Pinpoint the cell where the given text exists, returning its [X, Y] midpoint coordinate. 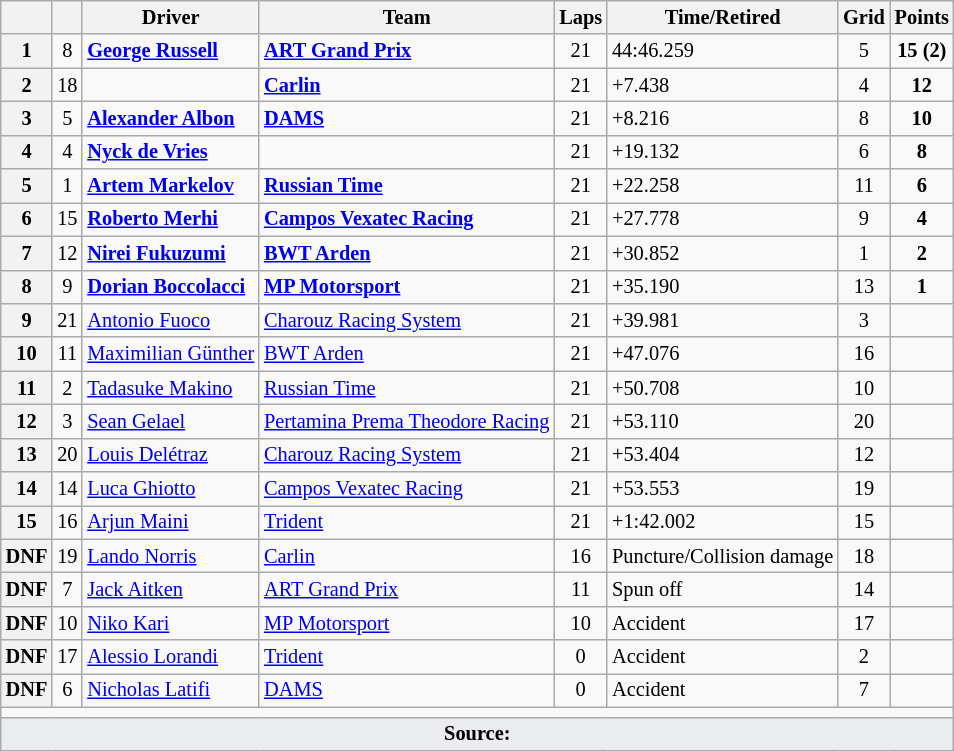
Niko Kari [170, 623]
+53.553 [722, 489]
Antonio Fuoco [170, 320]
Dorian Boccolacci [170, 287]
+50.708 [722, 388]
Team [406, 17]
Alessio Lorandi [170, 657]
Jack Aitken [170, 589]
+35.190 [722, 287]
+22.258 [722, 186]
+39.981 [722, 320]
Nicholas Latifi [170, 690]
+27.778 [722, 219]
15 (2) [922, 51]
Source: [478, 734]
+47.076 [722, 354]
Time/Retired [722, 17]
Nirei Fukuzumi [170, 253]
+8.216 [722, 118]
Roberto Merhi [170, 219]
+7.438 [722, 85]
Driver [170, 17]
Alexander Albon [170, 118]
Tadasuke Makino [170, 388]
Artem Markelov [170, 186]
Puncture/Collision damage [722, 556]
+53.404 [722, 455]
Lando Norris [170, 556]
Nyck de Vries [170, 152]
Spun off [722, 589]
Points [922, 17]
Louis Delétraz [170, 455]
Maximilian Günther [170, 354]
+1:42.002 [722, 522]
Grid [864, 17]
Luca Ghiotto [170, 489]
Sean Gelael [170, 421]
Arjun Maini [170, 522]
George Russell [170, 51]
+53.110 [722, 421]
Laps [580, 17]
Pertamina Prema Theodore Racing [406, 421]
44:46.259 [722, 51]
+30.852 [722, 253]
+19.132 [722, 152]
